Detect which cell encompasses the target text, then output its [X, Y] center coordinate. 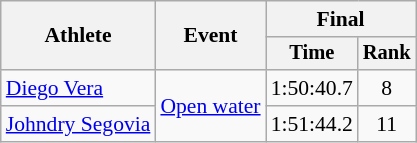
Athlete [78, 36]
1:51:44.2 [312, 124]
Event [210, 36]
Time [312, 54]
Rank [387, 54]
11 [387, 124]
Open water [210, 106]
Johndry Segovia [78, 124]
Diego Vera [78, 88]
1:50:40.7 [312, 88]
Final [341, 19]
8 [387, 88]
